Return the [X, Y] coordinate for the center point of the cell that contains the specified text.  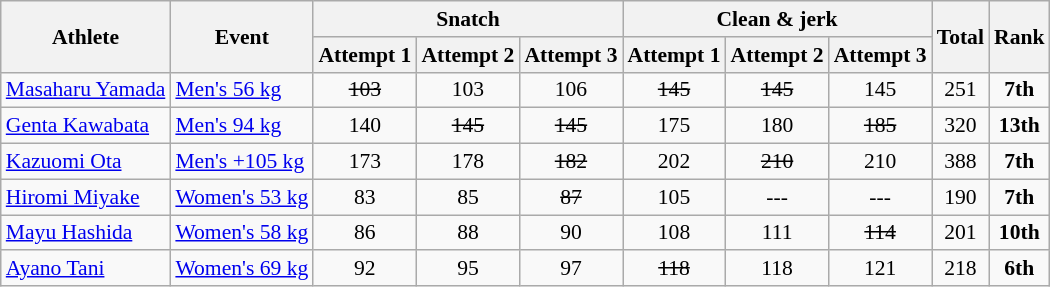
Total [960, 36]
175 [674, 126]
111 [778, 233]
178 [468, 162]
95 [468, 269]
Hiromi Miyake [86, 197]
Women's 69 kg [242, 269]
173 [364, 162]
13th [1020, 126]
180 [778, 126]
Men's 94 kg [242, 126]
140 [364, 126]
Genta Kawabata [86, 126]
190 [960, 197]
114 [880, 233]
251 [960, 90]
6th [1020, 269]
Mayu Hashida [86, 233]
388 [960, 162]
Event [242, 36]
90 [570, 233]
Women's 53 kg [242, 197]
83 [364, 197]
202 [674, 162]
182 [570, 162]
92 [364, 269]
106 [570, 90]
Men's 56 kg [242, 90]
Ayano Tani [86, 269]
105 [674, 197]
Men's +105 kg [242, 162]
88 [468, 233]
320 [960, 126]
Women's 58 kg [242, 233]
87 [570, 197]
Clean & jerk [776, 19]
85 [468, 197]
Snatch [468, 19]
Masaharu Yamada [86, 90]
121 [880, 269]
10th [1020, 233]
97 [570, 269]
201 [960, 233]
Athlete [86, 36]
Rank [1020, 36]
108 [674, 233]
86 [364, 233]
185 [880, 126]
Kazuomi Ota [86, 162]
218 [960, 269]
